Pinpoint the cell where the given text exists, returning its (x, y) midpoint coordinate. 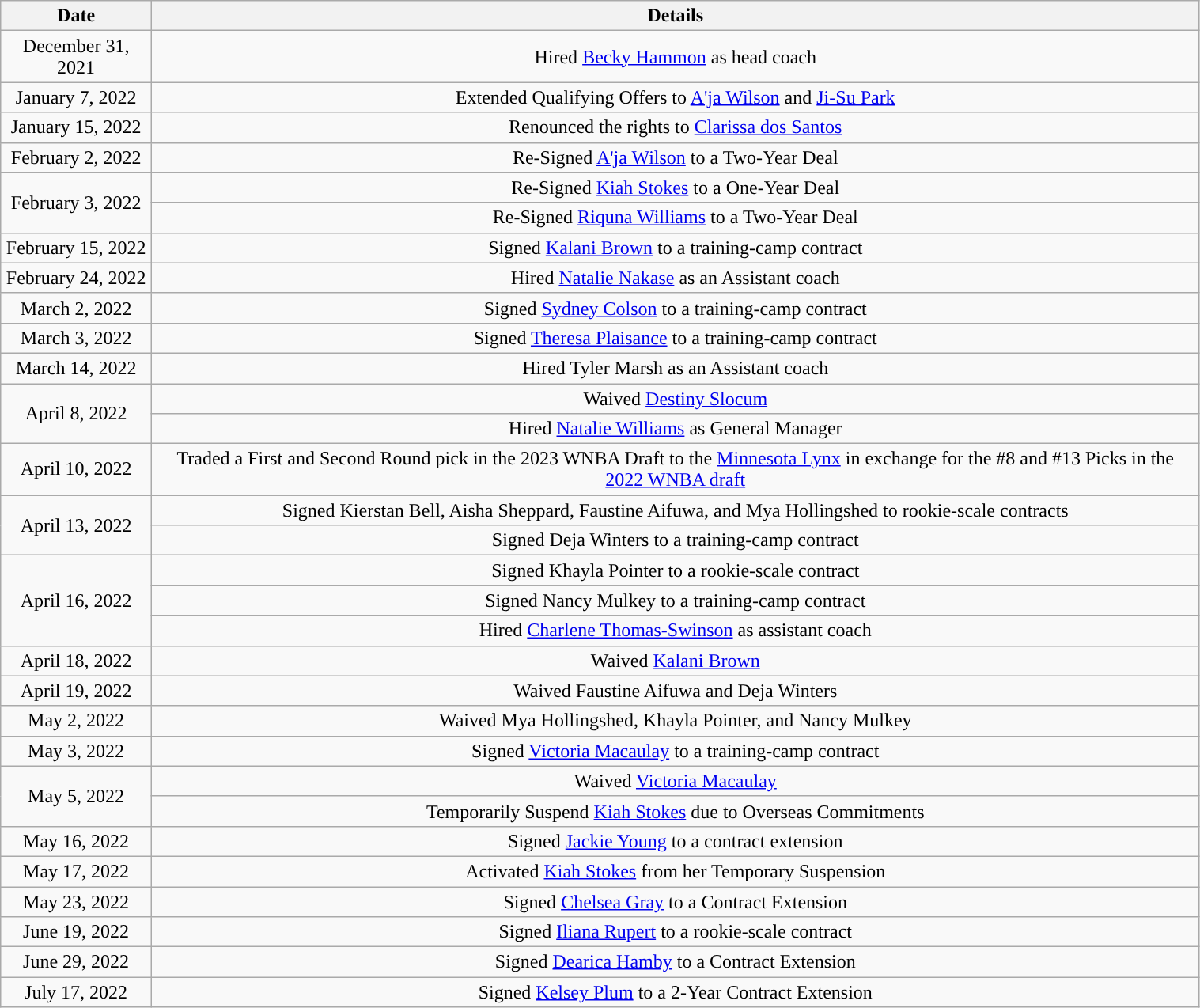
Waived Victoria Macaulay (676, 781)
May 16, 2022 (76, 841)
Signed Nancy Mulkey to a training-camp contract (676, 601)
April 16, 2022 (76, 601)
Re-Signed Riquna Williams to a Two-Year Deal (676, 218)
April 13, 2022 (76, 525)
May 23, 2022 (76, 901)
Signed Khayla Pointer to a rookie-scale contract (676, 570)
Extended Qualifying Offers to A'ja Wilson and Ji-Su Park (676, 97)
Signed Chelsea Gray to a Contract Extension (676, 901)
Activated Kiah Stokes from her Temporary Suspension (676, 871)
Signed Kelsey Plum to a 2-Year Contract Extension (676, 992)
May 17, 2022 (76, 871)
January 7, 2022 (76, 97)
March 14, 2022 (76, 368)
Re-Signed A'ja Wilson to a Two-Year Deal (676, 157)
March 3, 2022 (76, 338)
Signed Jackie Young to a contract extension (676, 841)
Renounced the rights to Clarissa dos Santos (676, 127)
Hired Natalie Williams as General Manager (676, 429)
Signed Dearica Hamby to a Contract Extension (676, 962)
April 19, 2022 (76, 691)
Signed Deja Winters to a training-camp contract (676, 540)
Details (676, 16)
May 3, 2022 (76, 751)
Waived Mya Hollingshed, Khayla Pointer, and Nancy Mulkey (676, 721)
February 15, 2022 (76, 248)
Signed Kalani Brown to a training-camp contract (676, 248)
June 29, 2022 (76, 962)
Hired Natalie Nakase as an Assistant coach (676, 278)
Temporarily Suspend Kiah Stokes due to Overseas Commitments (676, 811)
April 10, 2022 (76, 470)
Signed Sydney Colson to a training-camp contract (676, 308)
Waived Destiny Slocum (676, 398)
April 18, 2022 (76, 661)
Signed Theresa Plaisance to a training-camp contract (676, 338)
June 19, 2022 (76, 932)
Signed Iliana Rupert to a rookie-scale contract (676, 932)
Signed Kierstan Bell, Aisha Sheppard, Faustine Aifuwa, and Mya Hollingshed to rookie-scale contracts (676, 510)
February 24, 2022 (76, 278)
December 31, 2021 (76, 57)
January 15, 2022 (76, 127)
Waived Kalani Brown (676, 661)
February 2, 2022 (76, 157)
May 5, 2022 (76, 796)
Hired Becky Hammon as head coach (676, 57)
July 17, 2022 (76, 992)
May 2, 2022 (76, 721)
Date (76, 16)
Hired Charlene Thomas-Swinson as assistant coach (676, 631)
Signed Victoria Macaulay to a training-camp contract (676, 751)
Waived Faustine Aifuwa and Deja Winters (676, 691)
Hired Tyler Marsh as an Assistant coach (676, 368)
Traded a First and Second Round pick in the 2023 WNBA Draft to the Minnesota Lynx in exchange for the #8 and #13 Picks in the 2022 WNBA draft (676, 470)
February 3, 2022 (76, 203)
March 2, 2022 (76, 308)
April 8, 2022 (76, 413)
Re-Signed Kiah Stokes to a One-Year Deal (676, 188)
